Scan for the cell matching the given text and deliver its [X, Y] coordinate at center. 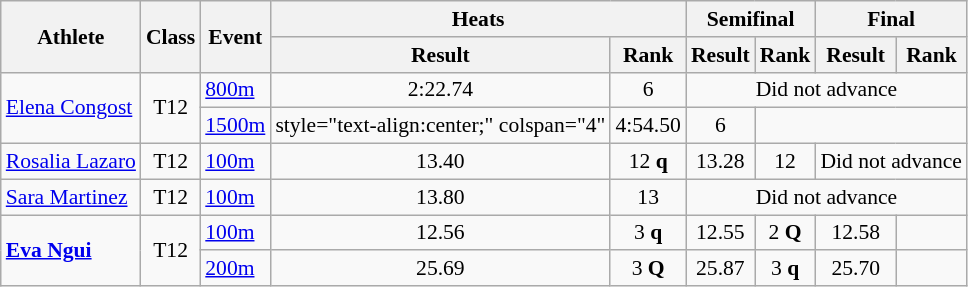
12 [786, 162]
25.87 [720, 269]
13.80 [440, 197]
Athlete [71, 36]
12.56 [440, 233]
4:54.50 [648, 126]
12.55 [720, 233]
1500m [235, 126]
13 [648, 197]
13.28 [720, 162]
3 Q [648, 269]
Sara Martinez [71, 197]
13.40 [440, 162]
2 Q [786, 233]
Class [170, 36]
Semifinal [750, 19]
Eva Ngui [71, 250]
12 q [648, 162]
800m [235, 90]
25.70 [856, 269]
25.69 [440, 269]
Rosalia Lazaro [71, 162]
style="text-align:center;" colspan="4" [440, 126]
200m [235, 269]
Elena Congost [71, 108]
12.58 [856, 233]
2:22.74 [440, 90]
Heats [478, 19]
Final [891, 19]
Event [235, 36]
